Find where the given text appears and provide that cell's center as (X, Y) coordinate. 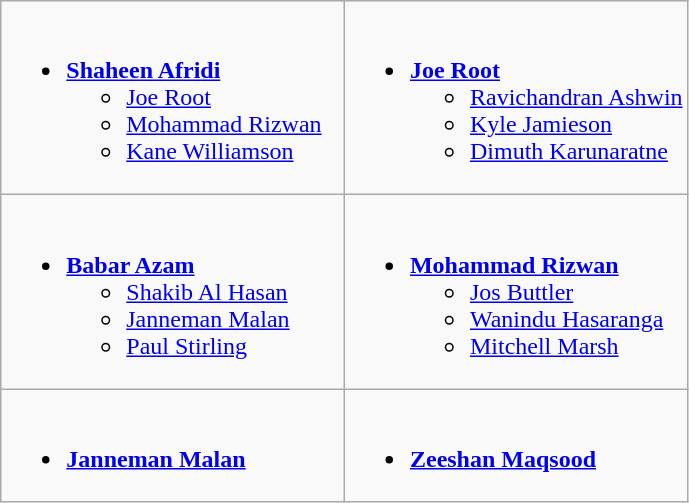
Shaheen Afridi Joe Root Mohammad Rizwan Kane Williamson (173, 98)
Zeeshan Maqsood (516, 446)
Janneman Malan (173, 446)
Mohammad Rizwan Jos Buttler Wanindu Hasaranga Mitchell Marsh (516, 292)
Joe Root Ravichandran Ashwin Kyle Jamieson Dimuth Karunaratne (516, 98)
Babar Azam Shakib Al Hasan Janneman Malan Paul Stirling (173, 292)
